Capture the cell that displays the provided text and extract its (X, Y) central coordinate. 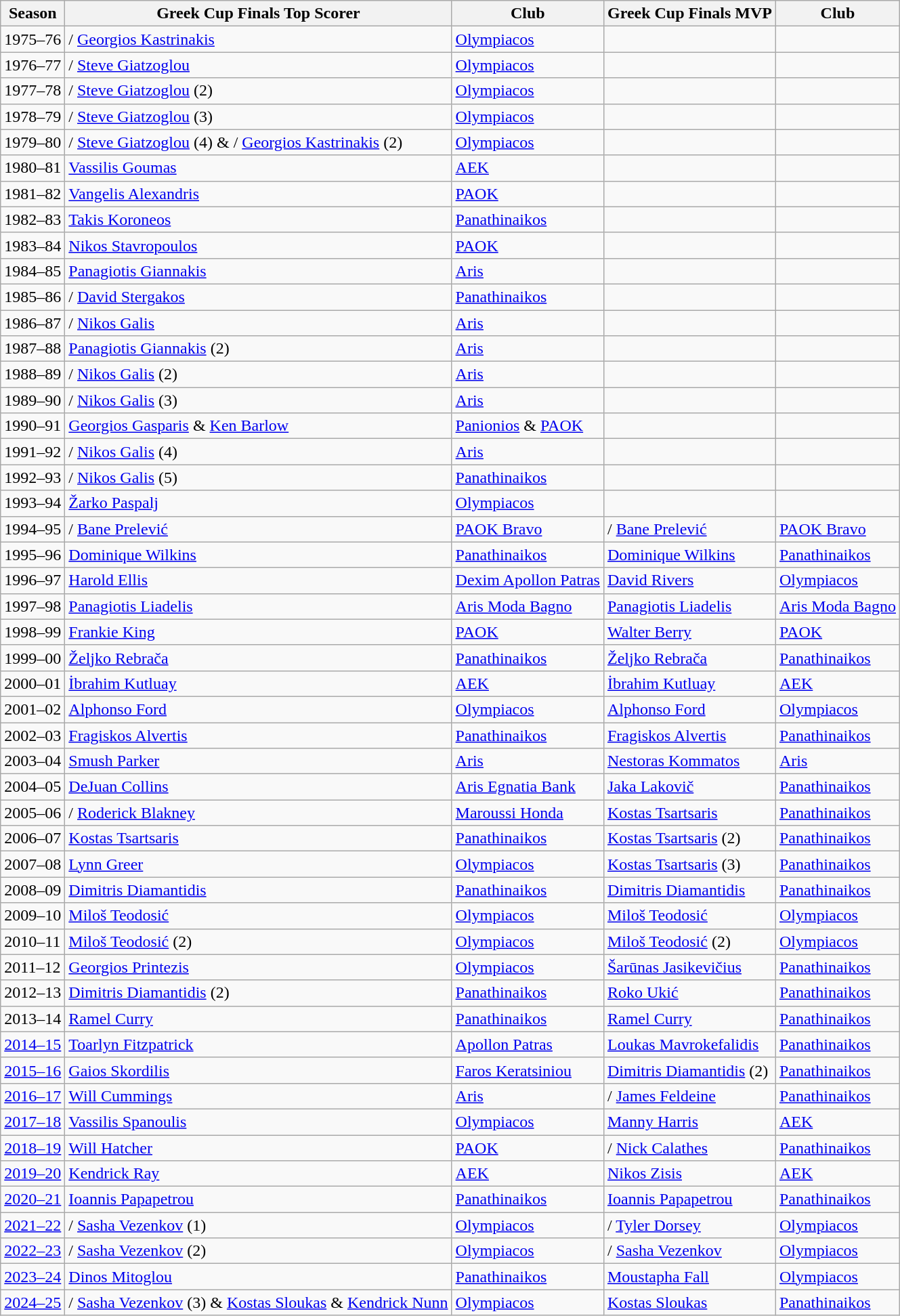
Panagiotis Giannakis (2) (259, 349)
2011–12 (33, 967)
1995–96 (33, 555)
Roko Ukić (689, 993)
/ Sasha Vezenkov (2) (259, 1251)
Kostas Sloukas (689, 1302)
1993–94 (33, 503)
1990–91 (33, 426)
1978–79 (33, 116)
1998–99 (33, 632)
/ Nikos Galis (2) (259, 375)
2001–02 (33, 709)
Panagiotis Giannakis (259, 271)
/ Steve Giatzoglou (2) (259, 91)
1989–90 (33, 400)
2015–16 (33, 1070)
2009–10 (33, 916)
2019–20 (33, 1174)
Moustapha Fall (689, 1277)
/ Sasha Vezenkov (3) & Kostas Sloukas & Kendrick Nunn (259, 1302)
2020–21 (33, 1200)
DeJuan Collins (259, 787)
2016–17 (33, 1096)
1975–76 (33, 39)
Will Cummings (259, 1096)
Vassilis Goumas (259, 168)
Panionios & PAOK (528, 426)
/ Steve Giatzoglou (259, 65)
1986–87 (33, 323)
1985–86 (33, 297)
Jaka Lakovič (689, 787)
Frankie King (259, 632)
1982–83 (33, 219)
Kendrick Ray (259, 1174)
1984–85 (33, 271)
Žarko Paspalj (259, 503)
Will Hatcher (259, 1148)
/ Steve Giatzoglou (3) (259, 116)
Nikos Stavropoulos (259, 245)
1980–81 (33, 168)
Takis Koroneos (259, 219)
Dexim Apollon Patras (528, 580)
Georgios Gasparis & Ken Barlow (259, 426)
Manny Harris (689, 1122)
/ Nikos Galis (4) (259, 452)
2023–24 (33, 1277)
2010–11 (33, 941)
Maroussi Honda (528, 813)
Walter Berry (689, 632)
2021–22 (33, 1225)
1983–84 (33, 245)
1976–77 (33, 65)
2005–06 (33, 813)
/ Georgios Kastrinakis (259, 39)
2017–18 (33, 1122)
2006–07 (33, 839)
/ Nikos Galis (3) (259, 400)
1996–97 (33, 580)
2024–25 (33, 1302)
Dinos Mitoglou (259, 1277)
Šarūnas Jasikevičius (689, 967)
2012–13 (33, 993)
Loukas Mavrokefalidis (689, 1044)
Lynn Greer (259, 864)
Gaios Skordilis (259, 1070)
1999–00 (33, 658)
2018–19 (33, 1148)
Aris Egnatia Bank (528, 787)
/ Nikos Galis (259, 323)
1987–88 (33, 349)
Nestoras Kommatos (689, 761)
2002–03 (33, 735)
1977–78 (33, 91)
Apollon Patras (528, 1044)
Vassilis Spanoulis (259, 1122)
Vangelis Alexandris (259, 194)
/ Tyler Dorsey (689, 1225)
Harold Ellis (259, 580)
/ Steve Giatzoglou (4) & / Georgios Kastrinakis (2) (259, 142)
Kostas Tsartsaris (2) (689, 839)
/ David Stergakos (259, 297)
Toarlyn Fitzpatrick (259, 1044)
2007–08 (33, 864)
2000–01 (33, 683)
Georgios Printezis (259, 967)
Greek Cup Finals MVP (689, 14)
/ James Feldeine (689, 1096)
1981–82 (33, 194)
Nikos Zisis (689, 1174)
/ Sasha Vezenkov (689, 1251)
2013–14 (33, 1019)
1992–93 (33, 477)
1994–95 (33, 529)
Smush Parker (259, 761)
2014–15 (33, 1044)
Kostas Tsartsaris (3) (689, 864)
/ Sasha Vezenkov (1) (259, 1225)
1997–98 (33, 606)
Season (33, 14)
Greek Cup Finals Top Scorer (259, 14)
2003–04 (33, 761)
/ Nick Calathes (689, 1148)
/ Roderick Blakney (259, 813)
Faros Keratsiniou (528, 1070)
1979–80 (33, 142)
2022–23 (33, 1251)
David Rivers (689, 580)
1991–92 (33, 452)
/ Nikos Galis (5) (259, 477)
1988–89 (33, 375)
2004–05 (33, 787)
2008–09 (33, 890)
